Determine the [X, Y] coordinate at the center of the cell enclosing the given text.  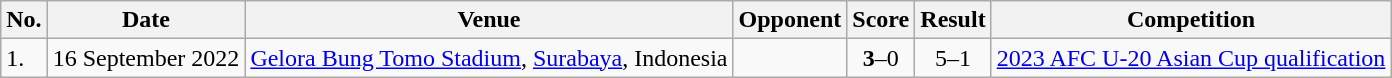
No. [24, 20]
5–1 [953, 58]
Result [953, 20]
Opponent [790, 20]
1. [24, 58]
Gelora Bung Tomo Stadium, Surabaya, Indonesia [489, 58]
Score [881, 20]
2023 AFC U-20 Asian Cup qualification [1191, 58]
Venue [489, 20]
16 September 2022 [146, 58]
Competition [1191, 20]
Date [146, 20]
3–0 [881, 58]
